Capture the cell that displays the provided text and extract its [X, Y] central coordinate. 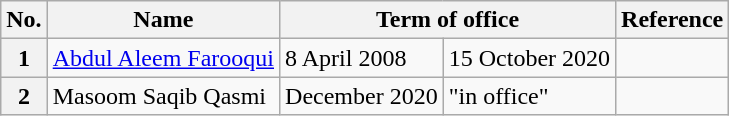
Abdul Aleem Farooqui [163, 58]
Reference [672, 20]
1 [24, 58]
No. [24, 20]
Name [163, 20]
15 October 2020 [529, 58]
Masoom Saqib Qasmi [163, 96]
Term of office [448, 20]
8 April 2008 [362, 58]
December 2020 [362, 96]
"in office" [529, 96]
2 [24, 96]
